Provide the (x, y) coordinate of the cell's center where the given text is located.  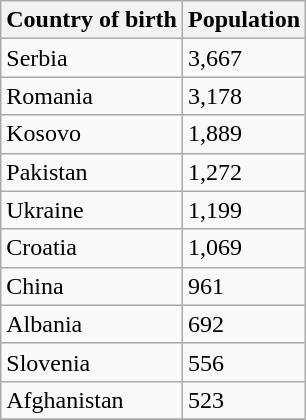
Romania (92, 96)
Country of birth (92, 20)
China (92, 286)
961 (244, 286)
3,667 (244, 58)
Albania (92, 324)
Serbia (92, 58)
1,272 (244, 172)
1,889 (244, 134)
Ukraine (92, 210)
523 (244, 400)
692 (244, 324)
Pakistan (92, 172)
Population (244, 20)
1,199 (244, 210)
1,069 (244, 248)
556 (244, 362)
Croatia (92, 248)
Slovenia (92, 362)
Afghanistan (92, 400)
3,178 (244, 96)
Kosovo (92, 134)
